Detect which cell encompasses the target text, then output its [X, Y] center coordinate. 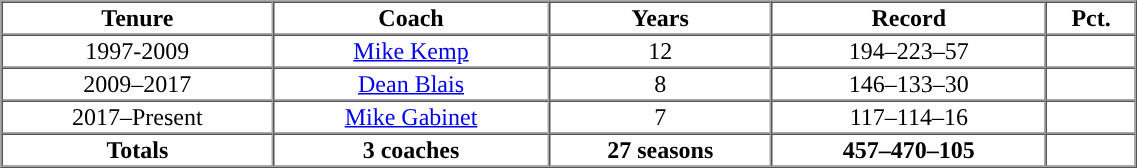
8 [660, 84]
2017–Present [138, 116]
Dean Blais [411, 84]
Mike Kemp [411, 50]
Years [660, 18]
12 [660, 50]
146–133–30 [909, 84]
Record [909, 18]
1997-2009 [138, 50]
2009–2017 [138, 84]
3 coaches [411, 150]
27 seasons [660, 150]
Coach [411, 18]
Tenure [138, 18]
Totals [138, 150]
Pct. [1091, 18]
194–223–57 [909, 50]
Mike Gabinet [411, 116]
117–114–16 [909, 116]
7 [660, 116]
457–470–105 [909, 150]
